Return (x, y) of the center of cell containing provided text 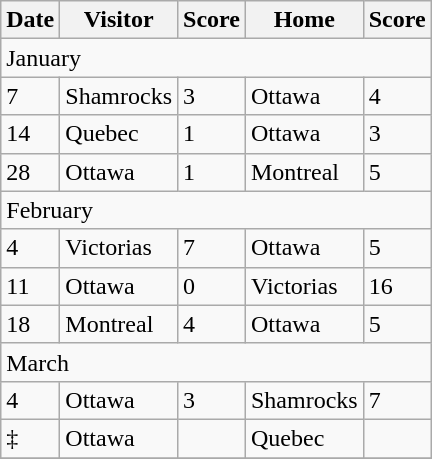
March (216, 362)
0 (212, 286)
January (216, 58)
18 (30, 324)
14 (30, 134)
28 (30, 172)
16 (397, 286)
February (216, 210)
11 (30, 286)
Home (304, 20)
Date (30, 20)
Visitor (119, 20)
‡ (30, 438)
